Scan for the cell matching the given text and deliver its (x, y) coordinate at center. 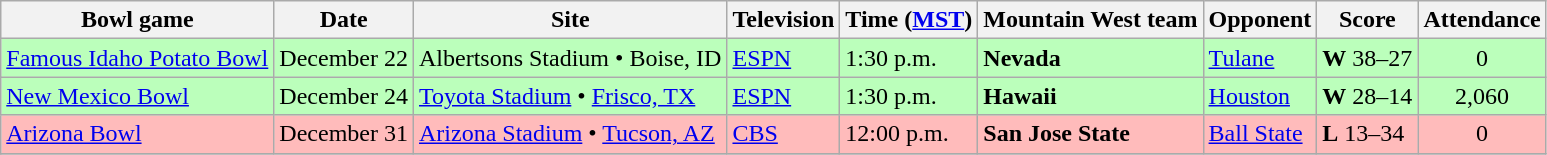
Bowl game (138, 20)
Score (1368, 20)
Houston (1260, 96)
New Mexico Bowl (138, 96)
Toyota Stadium • Frisco, TX (570, 96)
Albertsons Stadium • Boise, ID (570, 58)
CBS (784, 134)
San Jose State (1090, 134)
Attendance (1482, 20)
W 38–27 (1368, 58)
December 22 (344, 58)
W 28–14 (1368, 96)
Famous Idaho Potato Bowl (138, 58)
2,060 (1482, 96)
Hawaii (1090, 96)
Arizona Stadium • Tucson, AZ (570, 134)
Arizona Bowl (138, 134)
L 13–34 (1368, 134)
December 31 (344, 134)
Ball State (1260, 134)
Site (570, 20)
Date (344, 20)
December 24 (344, 96)
Nevada (1090, 58)
12:00 p.m. (909, 134)
Time (MST) (909, 20)
Tulane (1260, 58)
Opponent (1260, 20)
Mountain West team (1090, 20)
Television (784, 20)
